Provide the (x, y) coordinate of the cell's center where the given text is located.  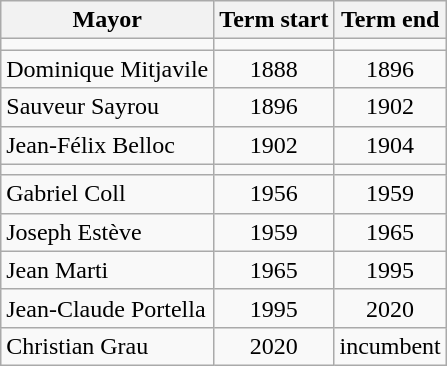
Christian Grau (108, 346)
Jean-Claude Portella (108, 308)
1888 (274, 69)
Gabriel Coll (108, 194)
Mayor (108, 20)
Joseph Estève (108, 232)
1956 (274, 194)
Dominique Mitjavile (108, 69)
Jean Marti (108, 270)
1904 (390, 145)
incumbent (390, 346)
Term start (274, 20)
Term end (390, 20)
Sauveur Sayrou (108, 107)
Jean-Félix Belloc (108, 145)
